Return the (X, Y) coordinate for the center point of the cell that contains the specified text.  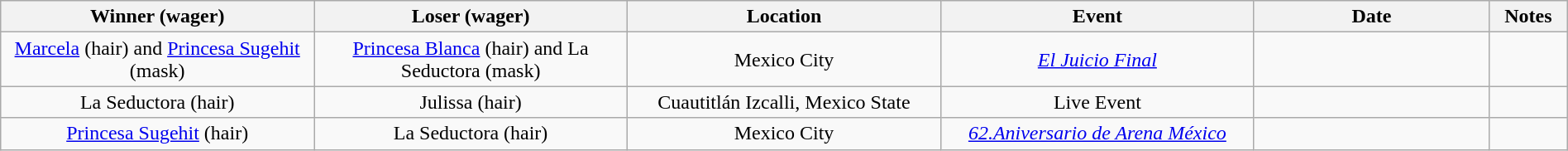
Princesa Blanca (hair) and La Seductora (mask) (471, 60)
Event (1097, 17)
El Juicio Final (1097, 60)
Date (1371, 17)
Location (784, 17)
Notes (1528, 17)
Live Event (1097, 102)
Princesa Sugehit (hair) (157, 134)
Julissa (hair) (471, 102)
62.Aniversario de Arena México (1097, 134)
Loser (wager) (471, 17)
Marcela (hair) and Princesa Sugehit (mask) (157, 60)
Cuautitlán Izcalli, Mexico State (784, 102)
Winner (wager) (157, 17)
